Scan for the cell matching the given text and deliver its (x, y) coordinate at center. 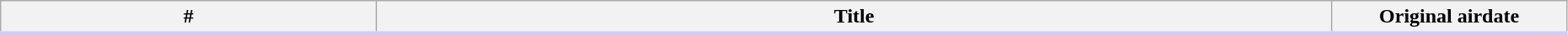
Title (854, 17)
Original airdate (1449, 17)
# (189, 17)
